Determine the [x, y] coordinate at the center of the cell enclosing the given text.  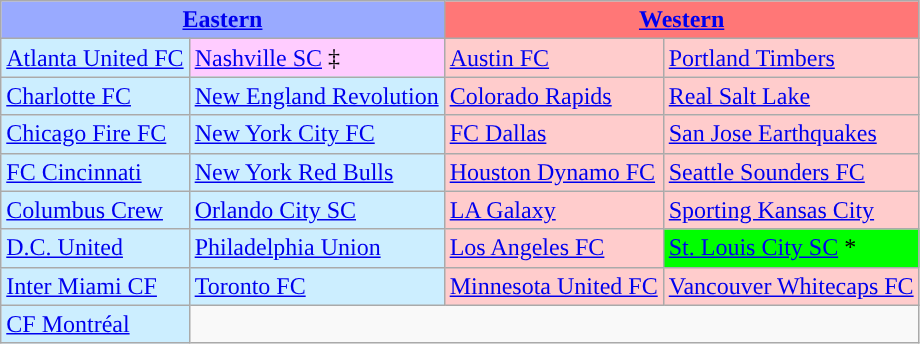
St. Louis City SC * [791, 248]
CF Montréal [95, 324]
Orlando City SC [316, 210]
Columbus Crew [95, 210]
Charlotte FC [95, 96]
Portland Timbers [791, 58]
Eastern [222, 20]
FC Cincinnati [95, 172]
Western [682, 20]
LA Galaxy [554, 210]
New York Red Bulls [316, 172]
Sporting Kansas City [791, 210]
Atlanta United FC [95, 58]
Real Salt Lake [791, 96]
Houston Dynamo FC [554, 172]
Los Angeles FC [554, 248]
San Jose Earthquakes [791, 134]
Inter Miami CF [95, 286]
FC Dallas [554, 134]
Toronto FC [316, 286]
Nashville SC ‡ [316, 58]
New England Revolution [316, 96]
Philadelphia Union [316, 248]
Chicago Fire FC [95, 134]
New York City FC [316, 134]
Seattle Sounders FC [791, 172]
D.C. United [95, 248]
Austin FC [554, 58]
Colorado Rapids [554, 96]
Minnesota United FC [554, 286]
Vancouver Whitecaps FC [791, 286]
